Output the [X, Y] coordinate of the center of the cell containing the given text.  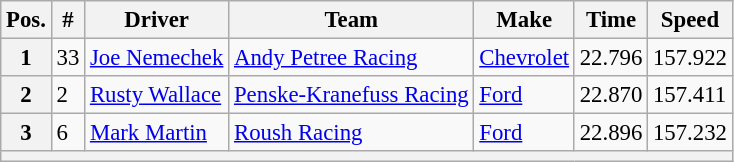
Pos. [26, 20]
Mark Martin [157, 133]
157.922 [690, 58]
Driver [157, 20]
22.870 [610, 95]
Team [352, 20]
3 [26, 133]
6 [68, 133]
Joe Nemechek [157, 58]
Andy Petree Racing [352, 58]
Rusty Wallace [157, 95]
1 [26, 58]
Penske-Kranefuss Racing [352, 95]
# [68, 20]
157.232 [690, 133]
22.796 [610, 58]
22.896 [610, 133]
Roush Racing [352, 133]
Speed [690, 20]
Time [610, 20]
Chevrolet [524, 58]
Make [524, 20]
33 [68, 58]
157.411 [690, 95]
